Pinpoint the cell where the given text exists, returning its (X, Y) midpoint coordinate. 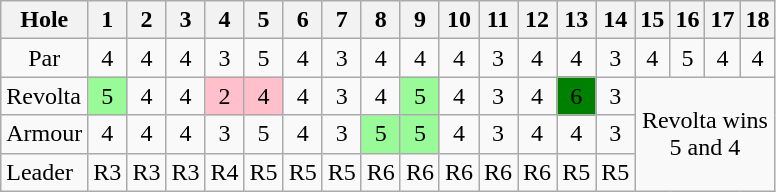
12 (538, 20)
R4 (224, 172)
11 (498, 20)
13 (576, 20)
Revolta wins5 and 4 (705, 134)
9 (420, 20)
14 (616, 20)
15 (652, 20)
Hole (44, 20)
Armour (44, 134)
18 (758, 20)
Leader (44, 172)
8 (380, 20)
Revolta (44, 96)
10 (458, 20)
1 (108, 20)
16 (688, 20)
7 (342, 20)
Par (44, 58)
17 (722, 20)
